Search for the cell housing the specified text and yield its [X, Y] center coordinate. 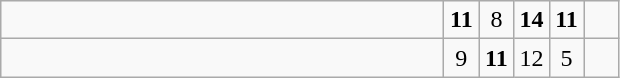
8 [496, 20]
12 [532, 58]
14 [532, 20]
5 [566, 58]
9 [462, 58]
